Provide the (X, Y) coordinate of the cell's center where the given text is located.  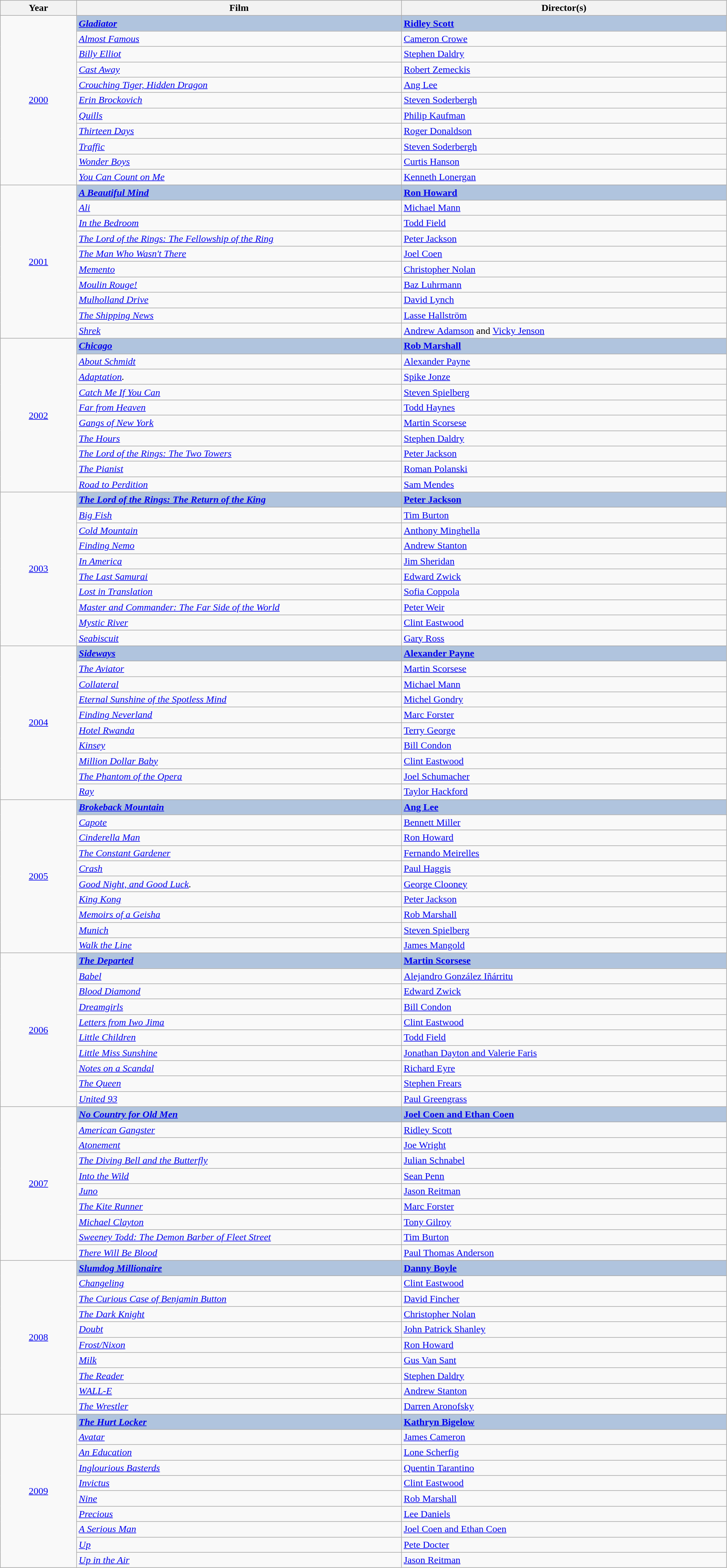
Million Dollar Baby (239, 761)
Letters from Iwo Jima (239, 1022)
Blood Diamond (239, 992)
Lasse Hallström (564, 315)
United 93 (239, 1099)
Far from Heaven (239, 407)
Cold Mountain (239, 530)
Jim Sheridan (564, 561)
WALL-E (239, 1391)
Michel Gondry (564, 700)
Invictus (239, 1483)
Capote (239, 822)
Gary Ross (564, 638)
Babel (239, 976)
Alejandro González Iñárritu (564, 976)
Richard Eyre (564, 1068)
King Kong (239, 899)
Master and Commander: The Far Side of the World (239, 607)
2006 (39, 1030)
Director(s) (564, 8)
Sean Penn (564, 1176)
No Country for Old Men (239, 1114)
Stephen Frears (564, 1084)
Crouching Tiger, Hidden Dragon (239, 85)
Roger Donaldson (564, 131)
Baz Luhrmann (564, 285)
Cameron Crowe (564, 39)
2003 (39, 569)
2008 (39, 1337)
The Diving Bell and the Butterfly (239, 1160)
2007 (39, 1184)
Year (39, 8)
Philip Kaufman (564, 115)
Robert Zemeckis (564, 69)
2001 (39, 262)
Danny Boyle (564, 1268)
Moulin Rouge! (239, 285)
John Patrick Shanley (564, 1329)
Little Children (239, 1038)
Gladiator (239, 23)
Sideways (239, 653)
There Will Be Blood (239, 1253)
The Reader (239, 1375)
Cinderella Man (239, 838)
Anthony Minghella (564, 530)
Road to Perdition (239, 484)
The Pianist (239, 469)
The Constant Gardener (239, 853)
The Kite Runner (239, 1207)
Paul Greengrass (564, 1099)
Todd Haynes (564, 407)
James Mangold (564, 945)
The Shipping News (239, 315)
Hotel Rwanda (239, 730)
Kinsey (239, 746)
Nine (239, 1499)
About Schmidt (239, 361)
Crash (239, 868)
Almost Famous (239, 39)
Eternal Sunshine of the Spotless Mind (239, 700)
Lost in Translation (239, 592)
Memento (239, 269)
Into the Wild (239, 1176)
Sam Mendes (564, 484)
Darren Aronofsky (564, 1406)
Sofia Coppola (564, 592)
Gangs of New York (239, 423)
Changeling (239, 1283)
Big Fish (239, 515)
Inglourious Basterds (239, 1468)
2002 (39, 415)
An Education (239, 1453)
Terry George (564, 730)
Tony Gilroy (564, 1222)
In America (239, 561)
Fernando Meirelles (564, 853)
Milk (239, 1360)
Curtis Hanson (564, 161)
Julian Schnabel (564, 1160)
The Aviator (239, 669)
The Phantom of the Opera (239, 776)
Frost/Nixon (239, 1345)
Andrew Adamson and Vicky Jenson (564, 331)
Avatar (239, 1437)
The Departed (239, 961)
Quentin Tarantino (564, 1468)
Spike Jonze (564, 377)
Quills (239, 115)
Mulholland Drive (239, 300)
2004 (39, 723)
Sweeney Todd: The Demon Barber of Fleet Street (239, 1237)
Seabiscuit (239, 638)
Kenneth Lonergan (564, 177)
Taylor Hackford (564, 792)
Catch Me If You Can (239, 392)
Ali (239, 208)
The Curious Case of Benjamin Button (239, 1299)
American Gangster (239, 1130)
Notes on a Scandal (239, 1068)
The Dark Knight (239, 1314)
Michael Clayton (239, 1222)
The Man Who Wasn't There (239, 254)
George Clooney (564, 884)
Ray (239, 792)
Joe Wright (564, 1145)
You Can Count on Me (239, 177)
Lone Scherfig (564, 1453)
Joel Schumacher (564, 776)
Chicago (239, 346)
David Fincher (564, 1299)
Erin Brockovich (239, 100)
Peter Weir (564, 607)
Gus Van Sant (564, 1360)
Little Miss Sunshine (239, 1053)
A Beautiful Mind (239, 193)
Good Night, and Good Luck. (239, 884)
Pete Docter (564, 1545)
Juno (239, 1191)
Thirteen Days (239, 131)
Collateral (239, 684)
The Wrestler (239, 1406)
James Cameron (564, 1437)
Billy Elliot (239, 54)
The Hours (239, 438)
Jonathan Dayton and Valerie Faris (564, 1053)
The Hurt Locker (239, 1421)
Atonement (239, 1145)
2000 (39, 100)
Dreamgirls (239, 1007)
Finding Nemo (239, 546)
The Last Samurai (239, 576)
Wonder Boys (239, 161)
Paul Thomas Anderson (564, 1253)
Munich (239, 930)
Memoirs of a Geisha (239, 914)
Film (239, 8)
Finding Neverland (239, 715)
Adaptation. (239, 377)
Paul Haggis (564, 868)
Traffic (239, 146)
Joel Coen (564, 254)
The Queen (239, 1084)
Lee Daniels (564, 1514)
Up in the Air (239, 1560)
In the Bedroom (239, 223)
Bennett Miller (564, 822)
Up (239, 1545)
Brokeback Mountain (239, 807)
Roman Polanski (564, 469)
Slumdog Millionaire (239, 1268)
Shrek (239, 331)
Walk the Line (239, 945)
A Serious Man (239, 1529)
Precious (239, 1514)
Cast Away (239, 69)
The Lord of the Rings: The Return of the King (239, 500)
The Lord of the Rings: The Fellowship of the Ring (239, 239)
2009 (39, 1490)
Doubt (239, 1329)
David Lynch (564, 300)
2005 (39, 876)
Mystic River (239, 623)
The Lord of the Rings: The Two Towers (239, 454)
Kathryn Bigelow (564, 1421)
